Return (X, Y) of the center of cell containing provided text 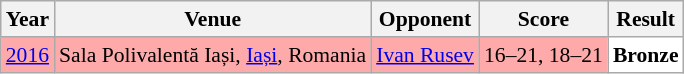
Year (28, 19)
Bronze (646, 55)
Result (646, 19)
Opponent (425, 19)
2016 (28, 55)
Ivan Rusev (425, 55)
Sala Polivalentă Iași, Iași, Romania (212, 55)
Score (544, 19)
16–21, 18–21 (544, 55)
Venue (212, 19)
